Identify which cell holds the provided text, then report its (x, y) central coordinate. 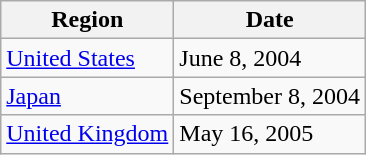
May 16, 2005 (270, 134)
September 8, 2004 (270, 96)
Date (270, 20)
Region (88, 20)
Japan (88, 96)
United States (88, 58)
United Kingdom (88, 134)
June 8, 2004 (270, 58)
